From the cell containing the given text, extract its center point as [X, Y] coordinate. 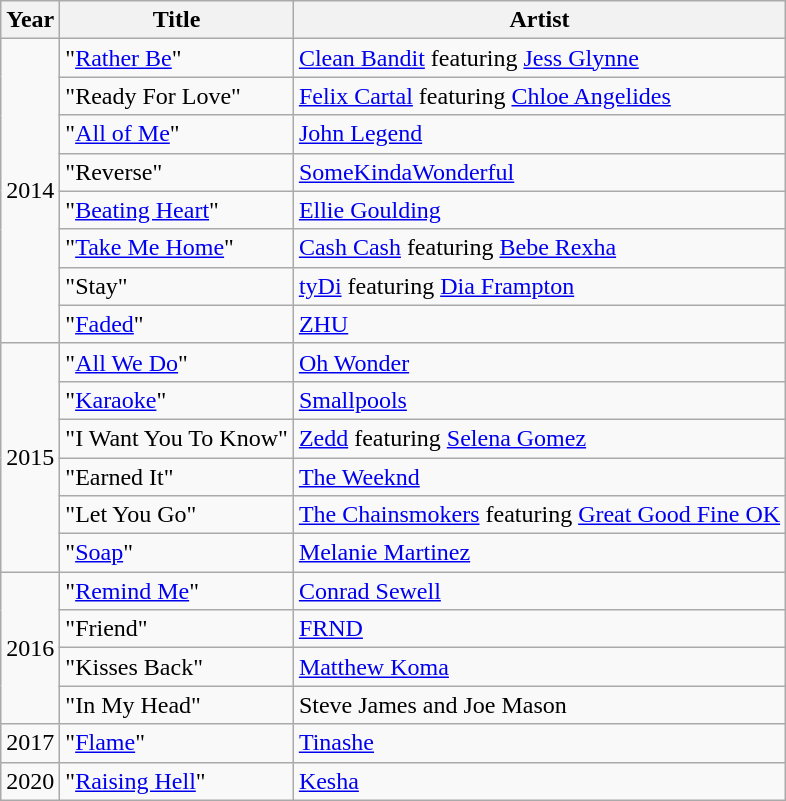
"Remind Me" [177, 591]
Oh Wonder [539, 362]
The Weeknd [539, 477]
ZHU [539, 324]
2014 [30, 191]
"Faded" [177, 324]
The Chainsmokers featuring Great Good Fine OK [539, 515]
Matthew Koma [539, 667]
"Beating Heart" [177, 210]
FRND [539, 629]
"Let You Go" [177, 515]
2020 [30, 781]
"Take Me Home" [177, 248]
"Friend" [177, 629]
Zedd featuring Selena Gomez [539, 438]
Melanie Martinez [539, 553]
Felix Cartal featuring Chloe Angelides [539, 96]
Tinashe [539, 743]
Steve James and Joe Mason [539, 705]
Title [177, 20]
"Reverse" [177, 172]
John Legend [539, 134]
SomeKindaWonderful [539, 172]
"I Want You To Know" [177, 438]
Smallpools [539, 400]
Artist [539, 20]
"Rather Be" [177, 58]
2016 [30, 648]
"Flame" [177, 743]
Cash Cash featuring Bebe Rexha [539, 248]
tyDi featuring Dia Frampton [539, 286]
Ellie Goulding [539, 210]
2015 [30, 457]
"Karaoke" [177, 400]
Kesha [539, 781]
Year [30, 20]
"Stay" [177, 286]
"Earned It" [177, 477]
"Kisses Back" [177, 667]
"In My Head" [177, 705]
Clean Bandit featuring Jess Glynne [539, 58]
"Soap" [177, 553]
"Raising Hell" [177, 781]
"Ready For Love" [177, 96]
"All We Do" [177, 362]
Conrad Sewell [539, 591]
2017 [30, 743]
"All of Me" [177, 134]
